Determine the (x, y) coordinate at the center of the cell enclosing the given text.  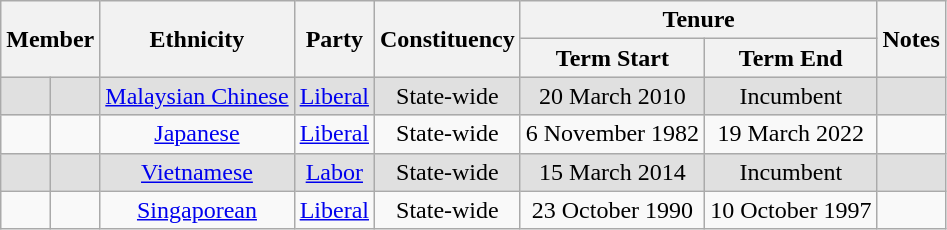
10 October 1997 (791, 210)
Malaysian Chinese (197, 96)
20 March 2010 (612, 96)
Ethnicity (197, 39)
19 March 2022 (791, 134)
Term Start (612, 58)
Member (50, 39)
Singaporean (197, 210)
Constituency (448, 39)
Japanese (197, 134)
Notes (911, 39)
Labor (334, 172)
23 October 1990 (612, 210)
15 March 2014 (612, 172)
Tenure (698, 20)
Party (334, 39)
Term End (791, 58)
6 November 1982 (612, 134)
Vietnamese (197, 172)
